Return (x, y) of the center of cell containing provided text 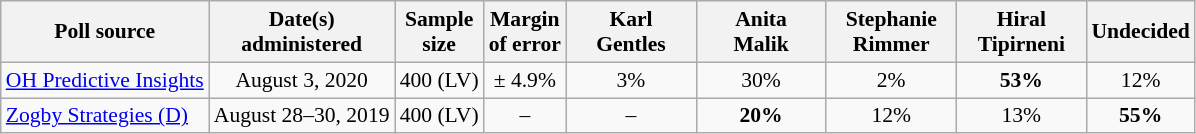
Poll source (105, 32)
HiralTipirneni (1021, 32)
Zogby Strategies (D) (105, 116)
OH Predictive Insights (105, 80)
KarlGentles (631, 32)
Samplesize (440, 32)
August 3, 2020 (302, 80)
53% (1021, 80)
± 4.9% (525, 80)
55% (1140, 116)
3% (631, 80)
August 28–30, 2019 (302, 116)
30% (761, 80)
13% (1021, 116)
2% (891, 80)
20% (761, 116)
AnitaMalik (761, 32)
Undecided (1140, 32)
Date(s)administered (302, 32)
StephanieRimmer (891, 32)
Marginof error (525, 32)
